Extract the [x, y] coordinate from the center of the cell holding the provided text.  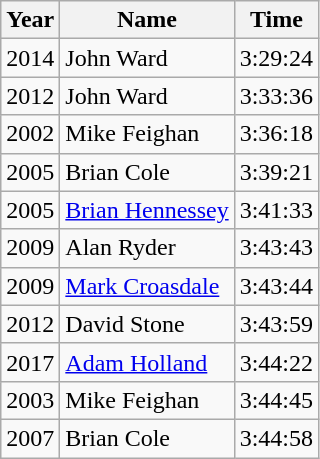
3:29:24 [276, 58]
3:44:45 [276, 400]
3:43:43 [276, 248]
2007 [30, 438]
2014 [30, 58]
2017 [30, 362]
3:36:18 [276, 134]
2002 [30, 134]
Name [147, 20]
3:39:21 [276, 172]
Alan Ryder [147, 248]
3:44:58 [276, 438]
3:43:59 [276, 324]
3:43:44 [276, 286]
2003 [30, 400]
Year [30, 20]
3:33:36 [276, 96]
3:41:33 [276, 210]
Brian Hennessey [147, 210]
David Stone [147, 324]
Time [276, 20]
3:44:22 [276, 362]
Mark Croasdale [147, 286]
Adam Holland [147, 362]
